Determine the [x, y] coordinate at the center of the cell enclosing the given text.  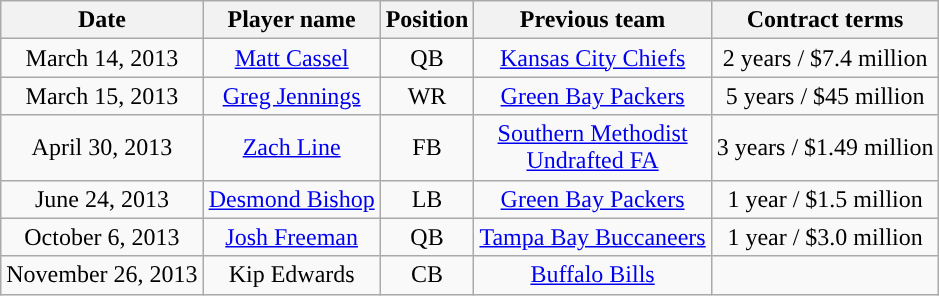
April 30, 2013 [102, 148]
Contract terms [825, 20]
1 year / $1.5 million [825, 199]
Player name [292, 20]
Matt Cassel [292, 58]
2 years / $7.4 million [825, 58]
WR [427, 96]
Position [427, 20]
1 year / $3.0 million [825, 237]
Desmond Bishop [292, 199]
Southern MethodistUndrafted FA [592, 148]
CB [427, 275]
Date [102, 20]
Buffalo Bills [592, 275]
3 years / $1.49 million [825, 148]
FB [427, 148]
October 6, 2013 [102, 237]
5 years / $45 million [825, 96]
LB [427, 199]
June 24, 2013 [102, 199]
November 26, 2013 [102, 275]
Kansas City Chiefs [592, 58]
Zach Line [292, 148]
Tampa Bay Buccaneers [592, 237]
Josh Freeman [292, 237]
March 14, 2013 [102, 58]
Previous team [592, 20]
Kip Edwards [292, 275]
Greg Jennings [292, 96]
March 15, 2013 [102, 96]
